Pinpoint the cell where the given text exists, returning its (X, Y) midpoint coordinate. 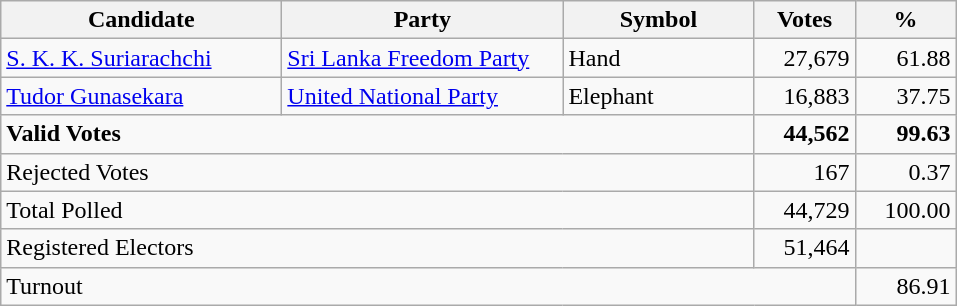
27,679 (804, 58)
Party (422, 20)
Tudor Gunasekara (142, 96)
37.75 (906, 96)
Symbol (658, 20)
44,562 (804, 134)
United National Party (422, 96)
% (906, 20)
51,464 (804, 248)
Candidate (142, 20)
Votes (804, 20)
86.91 (906, 286)
Rejected Votes (378, 172)
Elephant (658, 96)
61.88 (906, 58)
0.37 (906, 172)
S. K. K. Suriarachchi (142, 58)
Turnout (428, 286)
Valid Votes (378, 134)
99.63 (906, 134)
Hand (658, 58)
Registered Electors (378, 248)
167 (804, 172)
100.00 (906, 210)
16,883 (804, 96)
Sri Lanka Freedom Party (422, 58)
44,729 (804, 210)
Total Polled (378, 210)
